Locate the cell with the specified text and output its (x, y) center coordinate. 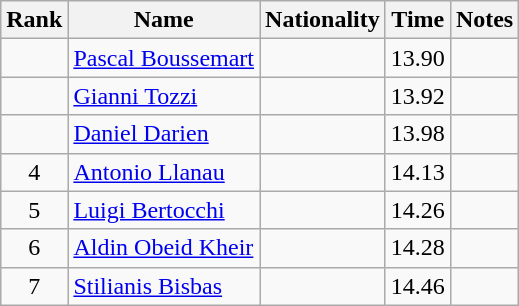
Rank (34, 20)
Pascal Boussemart (164, 58)
Time (418, 20)
Daniel Darien (164, 134)
7 (34, 286)
Notes (484, 20)
Name (164, 20)
6 (34, 248)
5 (34, 210)
Stilianis Bisbas (164, 286)
14.26 (418, 210)
Antonio Llanau (164, 172)
13.90 (418, 58)
13.92 (418, 96)
14.46 (418, 286)
Nationality (323, 20)
4 (34, 172)
Luigi Bertocchi (164, 210)
14.28 (418, 248)
13.98 (418, 134)
Gianni Tozzi (164, 96)
14.13 (418, 172)
Aldin Obeid Kheir (164, 248)
